Output the [x, y] coordinate of the center of the cell containing the given text.  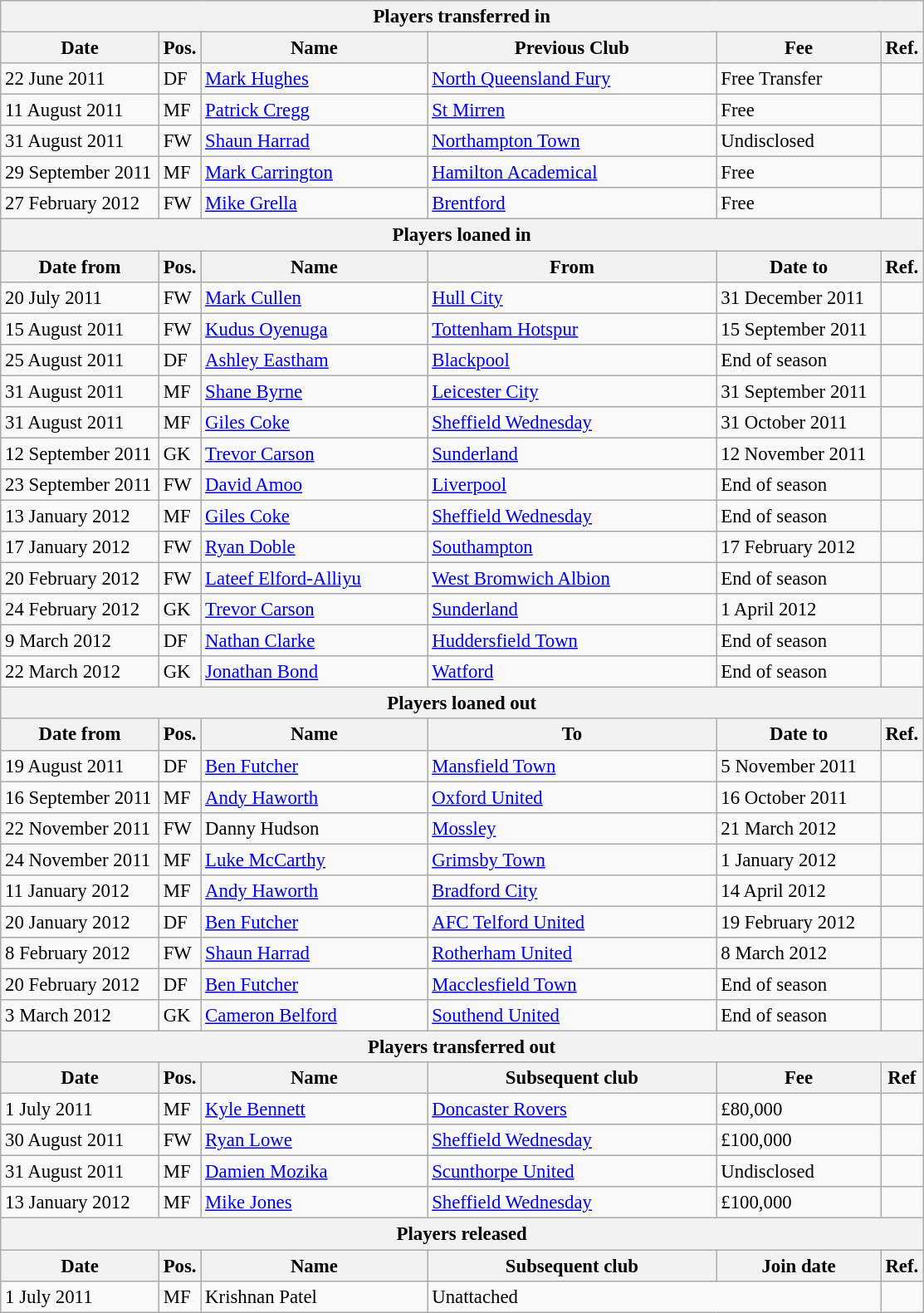
Free Transfer [799, 79]
Mossley [572, 828]
Leicester City [572, 391]
Players released [462, 1234]
Liverpool [572, 485]
Northampton Town [572, 141]
From [572, 267]
15 September 2011 [799, 329]
20 January 2012 [80, 922]
Players loaned out [462, 703]
Southend United [572, 1016]
16 October 2011 [799, 797]
25 August 2011 [80, 360]
David Amoo [314, 485]
Scunthorpe United [572, 1172]
Ryan Doble [314, 547]
Ryan Lowe [314, 1140]
Ref [902, 1078]
Blackpool [572, 360]
Damien Mozika [314, 1172]
Mark Cullen [314, 297]
Jonathan Bond [314, 672]
£80,000 [799, 1110]
31 October 2011 [799, 423]
Cameron Belford [314, 1016]
Mark Hughes [314, 79]
Players transferred out [462, 1047]
Southampton [572, 547]
Watford [572, 672]
22 November 2011 [80, 828]
To [572, 735]
Patrick Cregg [314, 110]
17 January 2012 [80, 547]
North Queensland Fury [572, 79]
Join date [799, 1266]
8 February 2012 [80, 953]
Unattached [654, 1296]
Huddersfield Town [572, 641]
30 August 2011 [80, 1140]
9 March 2012 [80, 641]
31 September 2011 [799, 391]
Grimsby Town [572, 860]
AFC Telford United [572, 922]
Doncaster Rovers [572, 1110]
Krishnan Patel [314, 1296]
Players loaned in [462, 235]
Danny Hudson [314, 828]
24 February 2012 [80, 610]
14 April 2012 [799, 891]
Lateef Elford-Alliyu [314, 579]
Hamilton Academical [572, 173]
17 February 2012 [799, 547]
3 March 2012 [80, 1016]
24 November 2011 [80, 860]
15 August 2011 [80, 329]
Mark Carrington [314, 173]
Tottenham Hotspur [572, 329]
Rotherham United [572, 953]
Oxford United [572, 797]
Shane Byrne [314, 391]
11 August 2011 [80, 110]
Kudus Oyenuga [314, 329]
20 July 2011 [80, 297]
Players transferred in [462, 17]
Macclesfield Town [572, 984]
5 November 2011 [799, 766]
16 September 2011 [80, 797]
Brentford [572, 203]
Luke McCarthy [314, 860]
Nathan Clarke [314, 641]
Ashley Eastham [314, 360]
12 November 2011 [799, 453]
31 December 2011 [799, 297]
Hull City [572, 297]
11 January 2012 [80, 891]
St Mirren [572, 110]
Kyle Bennett [314, 1110]
Mike Jones [314, 1203]
Mansfield Town [572, 766]
12 September 2011 [80, 453]
21 March 2012 [799, 828]
West Bromwich Albion [572, 579]
1 January 2012 [799, 860]
1 April 2012 [799, 610]
Previous Club [572, 48]
23 September 2011 [80, 485]
22 June 2011 [80, 79]
19 February 2012 [799, 922]
22 March 2012 [80, 672]
27 February 2012 [80, 203]
8 March 2012 [799, 953]
29 September 2011 [80, 173]
Bradford City [572, 891]
Mike Grella [314, 203]
19 August 2011 [80, 766]
